Scan for the cell matching the given text and deliver its [X, Y] coordinate at center. 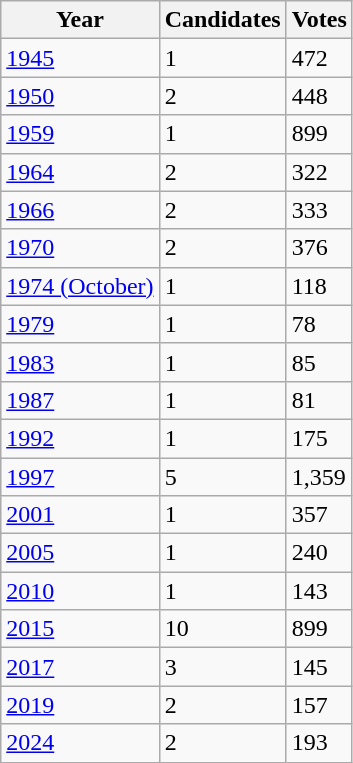
1970 [80, 248]
2017 [80, 667]
2024 [80, 743]
Candidates [222, 20]
448 [319, 96]
2001 [80, 515]
Year [80, 20]
10 [222, 629]
157 [319, 705]
376 [319, 248]
472 [319, 58]
1987 [80, 400]
81 [319, 400]
1992 [80, 438]
143 [319, 591]
2010 [80, 591]
333 [319, 210]
2015 [80, 629]
2005 [80, 553]
85 [319, 362]
5 [222, 477]
145 [319, 667]
322 [319, 172]
1983 [80, 362]
1945 [80, 58]
2019 [80, 705]
1950 [80, 96]
Votes [319, 20]
193 [319, 743]
1959 [80, 134]
1964 [80, 172]
240 [319, 553]
3 [222, 667]
357 [319, 515]
1997 [80, 477]
1,359 [319, 477]
1974 (October) [80, 286]
78 [319, 324]
175 [319, 438]
1979 [80, 324]
1966 [80, 210]
118 [319, 286]
